Return (x, y) of the center of cell containing provided text 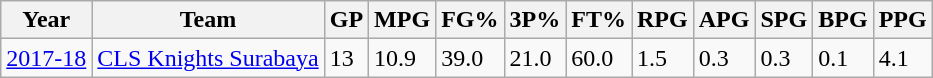
21.0 (535, 58)
SPG (784, 20)
39.0 (470, 58)
0.1 (843, 58)
FT% (599, 20)
PPG (902, 20)
4.1 (902, 58)
13 (346, 58)
Team (208, 20)
RPG (663, 20)
CLS Knights Surabaya (208, 58)
APG (724, 20)
10.9 (402, 58)
3P% (535, 20)
60.0 (599, 58)
Year (46, 20)
MPG (402, 20)
BPG (843, 20)
1.5 (663, 58)
FG% (470, 20)
2017-18 (46, 58)
GP (346, 20)
